Determine the (x, y) coordinate at the center of the cell enclosing the given text.  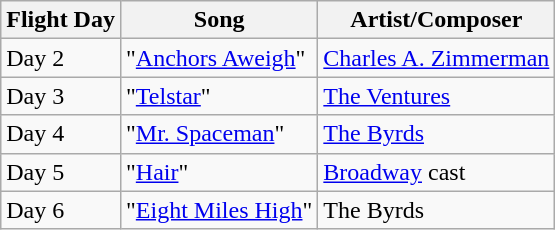
Day 3 (61, 96)
Day 5 (61, 172)
"Anchors Aweigh" (218, 58)
Day 4 (61, 134)
"Mr. Spaceman" (218, 134)
Charles A. Zimmerman (436, 58)
Day 2 (61, 58)
The Ventures (436, 96)
"Telstar" (218, 96)
Artist/Composer (436, 20)
Broadway cast (436, 172)
"Eight Miles High" (218, 210)
Day 6 (61, 210)
"Hair" (218, 172)
Flight Day (61, 20)
Song (218, 20)
